Return [X, Y] of the center of cell containing provided text 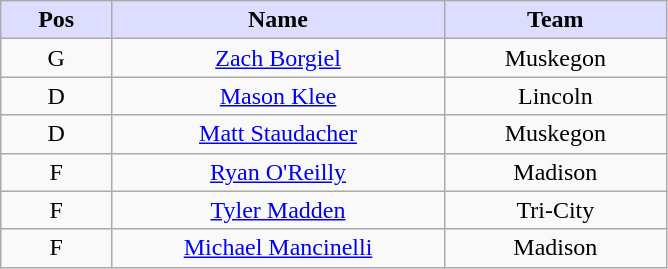
Lincoln [555, 96]
Michael Mancinelli [278, 248]
Pos [56, 20]
G [56, 58]
Tri-City [555, 210]
Matt Staudacher [278, 134]
Zach Borgiel [278, 58]
Team [555, 20]
Tyler Madden [278, 210]
Name [278, 20]
Ryan O'Reilly [278, 172]
Mason Klee [278, 96]
